Search for the cell housing the specified text and yield its [X, Y] center coordinate. 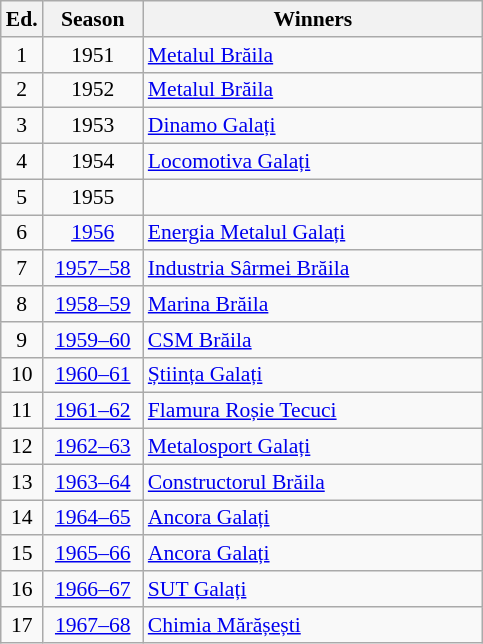
1 [22, 55]
1967–68 [93, 625]
9 [22, 340]
Constructorul Brăila [313, 482]
15 [22, 554]
Season [93, 19]
1965–66 [93, 554]
1963–64 [93, 482]
SUT Galați [313, 589]
12 [22, 447]
1958–59 [93, 304]
Marina Brăila [313, 304]
1959–60 [93, 340]
4 [22, 162]
5 [22, 197]
3 [22, 126]
1955 [93, 197]
1954 [93, 162]
1952 [93, 90]
1964–65 [93, 518]
16 [22, 589]
Chimia Mărășești [313, 625]
Locomotiva Galați [313, 162]
13 [22, 482]
7 [22, 269]
6 [22, 233]
1956 [93, 233]
11 [22, 411]
Energia Metalul Galați [313, 233]
1960–61 [93, 375]
1962–63 [93, 447]
10 [22, 375]
Știința Galați [313, 375]
1951 [93, 55]
1957–58 [93, 269]
8 [22, 304]
Winners [313, 19]
Flamura Roșie Tecuci [313, 411]
1953 [93, 126]
17 [22, 625]
CSM Brăila [313, 340]
1966–67 [93, 589]
1961–62 [93, 411]
Ed. [22, 19]
Dinamo Galați [313, 126]
14 [22, 518]
2 [22, 90]
Industria Sârmei Brăila [313, 269]
Metalosport Galați [313, 447]
